Identify which cell holds the provided text, then report its (x, y) central coordinate. 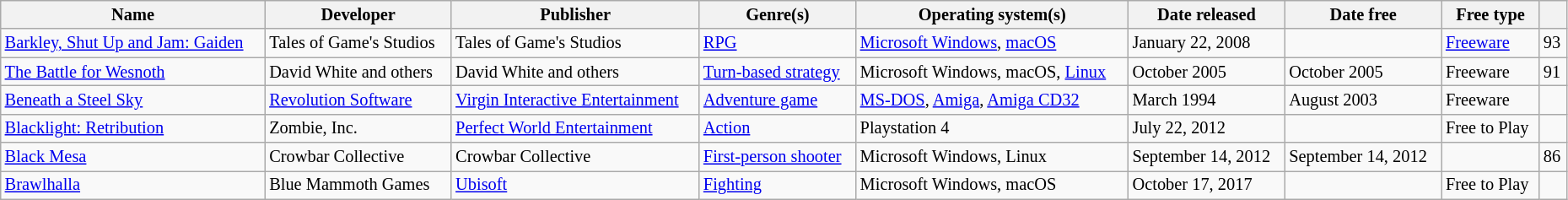
Black Mesa (133, 157)
August 2003 (1363, 100)
March 1994 (1207, 100)
July 22, 2012 (1207, 128)
93 (1553, 43)
86 (1553, 157)
Zombie, Inc. (358, 128)
Barkley, Shut Up and Jam: Gaiden (133, 43)
Brawlhalla (133, 185)
Action (778, 128)
Revolution Software (358, 100)
Ubisoft (575, 185)
January 22, 2008 (1207, 43)
Virgin Interactive Entertainment (575, 100)
Developer (358, 14)
Fighting (778, 185)
Adventure game (778, 100)
Name (133, 14)
RPG (778, 43)
Perfect World Entertainment (575, 128)
MS-DOS, Amiga, Amiga CD32 (992, 100)
Free type (1490, 14)
First-person shooter (778, 157)
Operating system(s) (992, 14)
Date free (1363, 14)
Publisher (575, 14)
Date released (1207, 14)
Blue Mammoth Games (358, 185)
Turn-based strategy (778, 72)
October 17, 2017 (1207, 185)
Blacklight: Retribution (133, 128)
Microsoft Windows, Linux (992, 157)
Microsoft Windows, macOS, Linux (992, 72)
Beneath a Steel Sky (133, 100)
Genre(s) (778, 14)
Playstation 4 (992, 128)
91 (1553, 72)
The Battle for Wesnoth (133, 72)
